Return the (x, y) coordinate for the center point of the cell that contains the specified text.  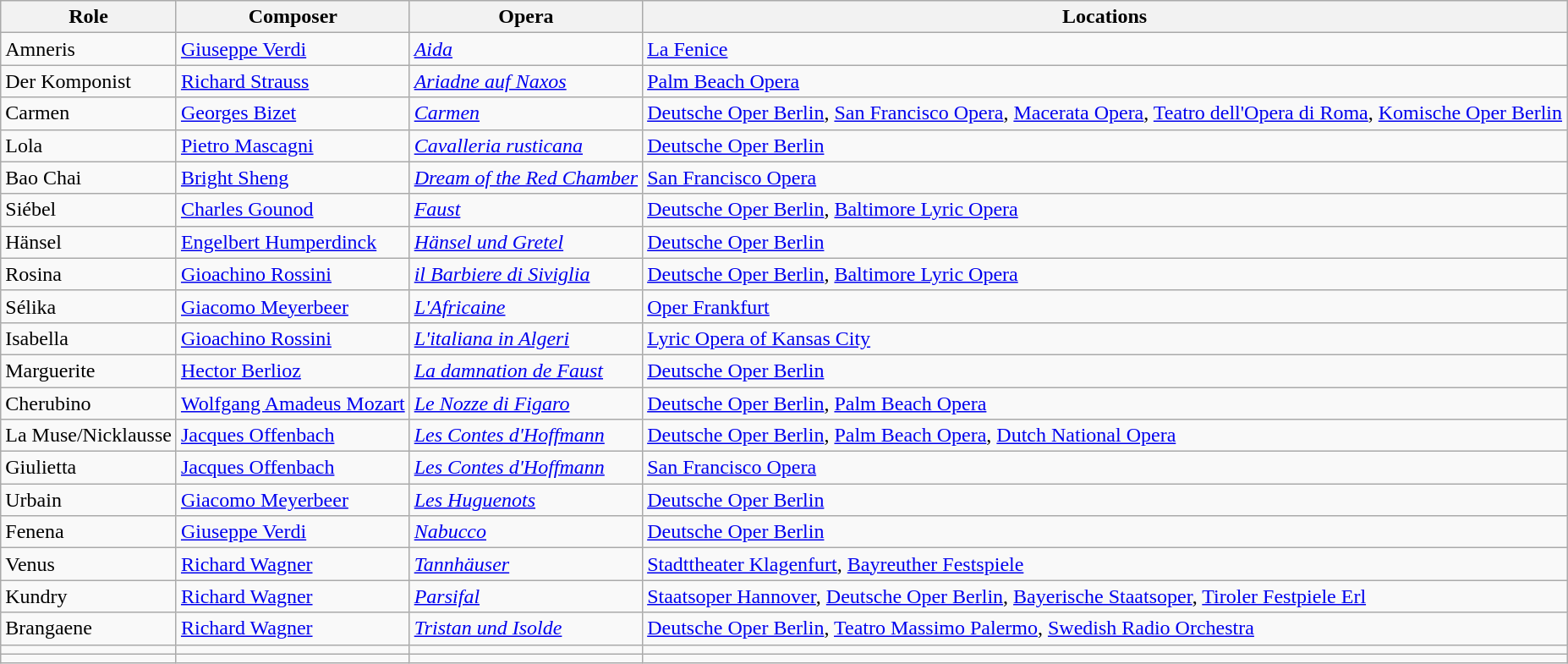
il Barbiere di Siviglia (526, 274)
Role (89, 17)
Cherubino (89, 403)
Engelbert Humperdinck (293, 242)
Hänsel und Gretel (526, 242)
Lola (89, 145)
Siébel (89, 210)
La Fenice (1105, 49)
Composer (293, 17)
Kundry (89, 596)
Georges Bizet (293, 113)
Stadttheater Klagenfurt, Bayreuther Festspiele (1105, 564)
Tannhäuser (526, 564)
Oper Frankfurt (1105, 306)
Deutsche Oper Berlin, Palm Beach Opera (1105, 403)
Deutsche Oper Berlin, San Francisco Opera, Macerata Opera, Teatro dell'Opera di Roma, Komische Oper Berlin (1105, 113)
Lyric Opera of Kansas City (1105, 338)
Charles Gounod (293, 210)
Hänsel (89, 242)
Locations (1105, 17)
Parsifal (526, 596)
Pietro Mascagni (293, 145)
Isabella (89, 338)
Sélika (89, 306)
Deutsche Oper Berlin, Teatro Massimo Palermo, Swedish Radio Orchestra (1105, 628)
Amneris (89, 49)
Nabucco (526, 532)
Aida (526, 49)
Brangaene (89, 628)
Fenena (89, 532)
La damnation de Faust (526, 370)
Staatsoper Hannover, Deutsche Oper Berlin, Bayerische Staatsoper, Tiroler Festpiele Erl (1105, 596)
Giulietta (89, 468)
Deutsche Oper Berlin, Palm Beach Opera, Dutch National Opera (1105, 436)
Palm Beach Opera (1105, 81)
L'italiana in Algeri (526, 338)
Der Komponist (89, 81)
Bright Sheng (293, 178)
Dream of the Red Chamber (526, 178)
Venus (89, 564)
Tristan und Isolde (526, 628)
L'Africaine (526, 306)
Cavalleria rusticana (526, 145)
La Muse/Nicklausse (89, 436)
Marguerite (89, 370)
Richard Strauss (293, 81)
Opera (526, 17)
Faust (526, 210)
Ariadne auf Naxos (526, 81)
Urbain (89, 500)
Bao Chai (89, 178)
Hector Berlioz (293, 370)
Rosina (89, 274)
Wolfgang Amadeus Mozart (293, 403)
Les Huguenots (526, 500)
Le Nozze di Figaro (526, 403)
